Capture the cell that displays the provided text and extract its [x, y] central coordinate. 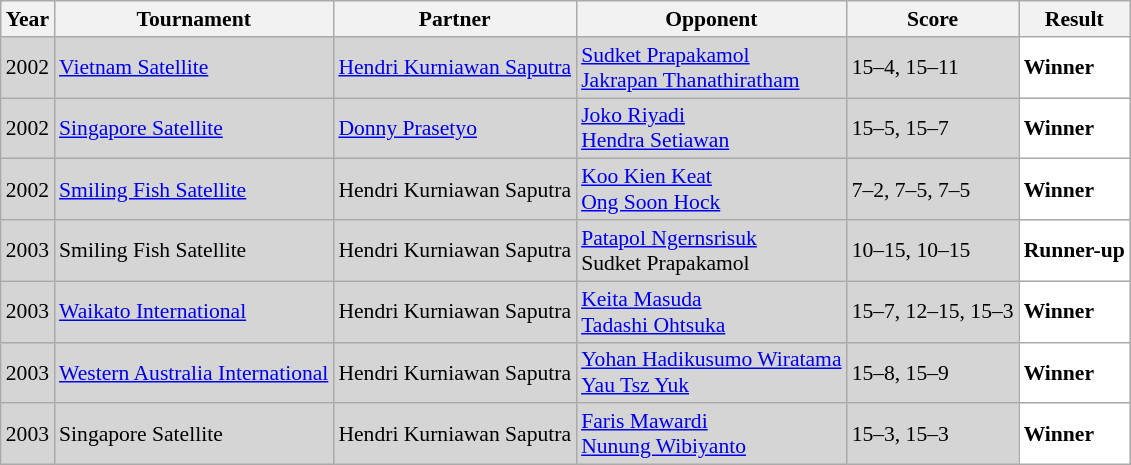
15–7, 12–15, 15–3 [933, 312]
Tournament [194, 19]
Patapol Ngernsrisuk Sudket Prapakamol [711, 250]
Faris Mawardi Nunung Wibiyanto [711, 434]
7–2, 7–5, 7–5 [933, 190]
Keita Masuda Tadashi Ohtsuka [711, 312]
Waikato International [194, 312]
Yohan Hadikusumo Wiratama Yau Tsz Yuk [711, 372]
Sudket Prapakamol Jakrapan Thanathiratham [711, 68]
Score [933, 19]
Koo Kien Keat Ong Soon Hock [711, 190]
Year [28, 19]
15–5, 15–7 [933, 128]
Result [1074, 19]
Vietnam Satellite [194, 68]
Donny Prasetyo [454, 128]
Opponent [711, 19]
Joko Riyadi Hendra Setiawan [711, 128]
15–8, 15–9 [933, 372]
Runner-up [1074, 250]
10–15, 10–15 [933, 250]
15–4, 15–11 [933, 68]
Western Australia International [194, 372]
15–3, 15–3 [933, 434]
Partner [454, 19]
